Locate the cell with the specified text and output its (X, Y) center coordinate. 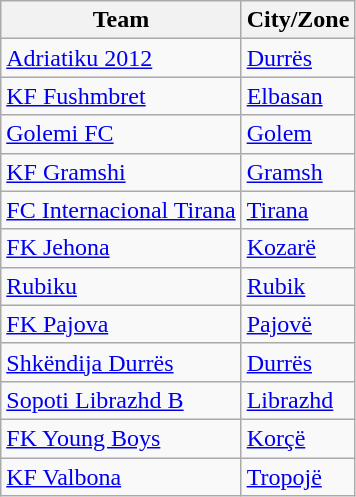
Shkëndija Durrës (121, 362)
KF Gramshi (121, 172)
KF Valbona (121, 477)
Rubik (298, 286)
Pajovë (298, 324)
Gramsh (298, 172)
FK Young Boys (121, 438)
Tropojë (298, 477)
Korçë (298, 438)
Librazhd (298, 400)
Elbasan (298, 96)
Kozarë (298, 248)
City/Zone (298, 20)
Golemi FC (121, 134)
Sopoti Librazhd B (121, 400)
Team (121, 20)
Adriatiku 2012 (121, 58)
Golem (298, 134)
KF Fushmbret (121, 96)
Tirana (298, 210)
Rubiku (121, 286)
FK Pajova (121, 324)
FC Internacional Tirana (121, 210)
FK Jehona (121, 248)
